Output the (x, y) coordinate of the center of the cell containing the given text.  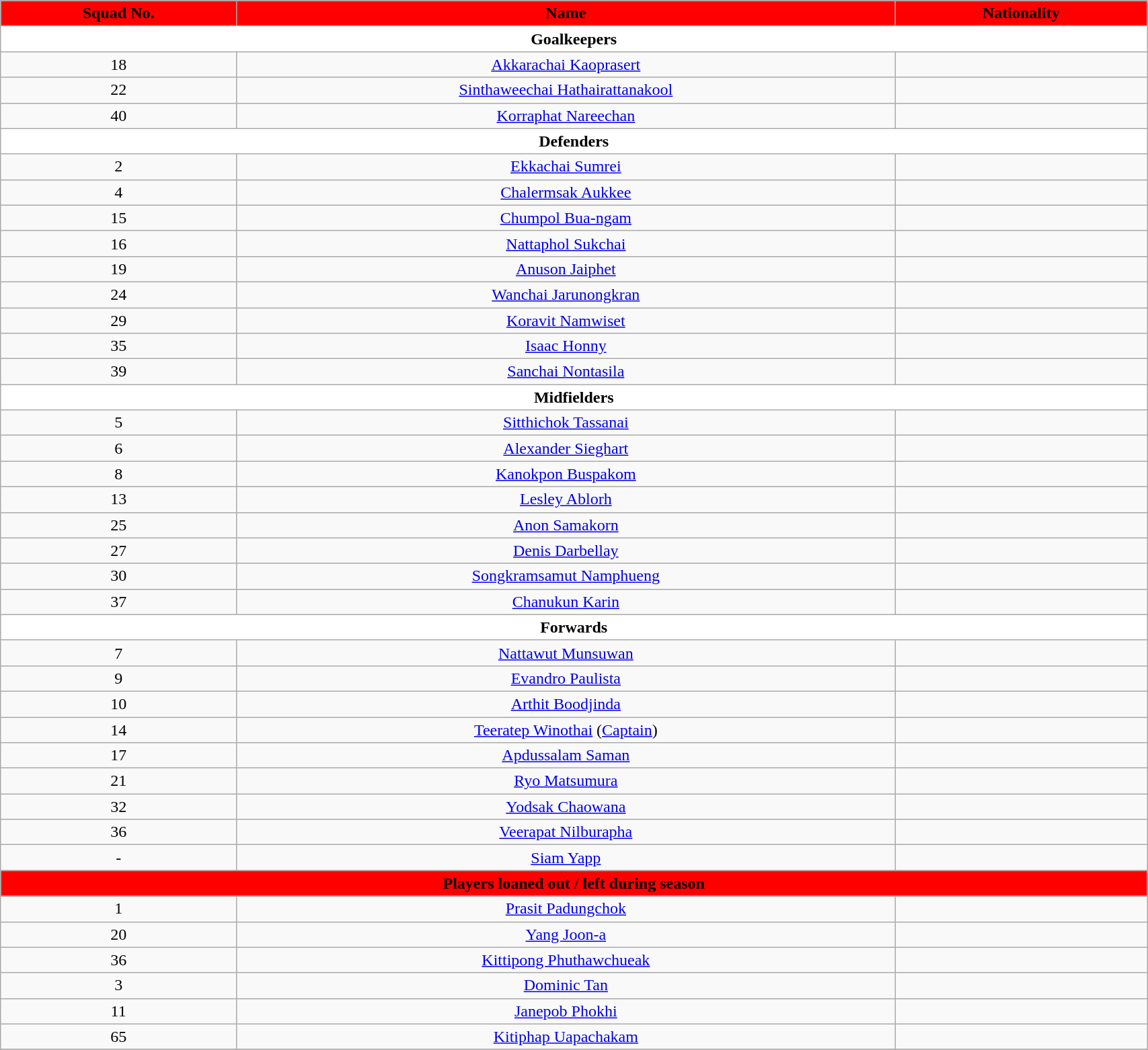
Songkramsamut Namphueng (566, 576)
39 (118, 372)
Alexander Sieghart (566, 448)
19 (118, 269)
Teeratep Winothai (Captain) (566, 729)
Players loaned out / left during season (574, 883)
Chumpol Bua-ngam (566, 218)
Anon Samakorn (566, 525)
Korraphat Nareechan (566, 116)
Forwards (574, 627)
Lesley Ablorh (566, 499)
Koravit Namwiset (566, 321)
Chalermsak Aukkee (566, 192)
24 (118, 294)
Denis Darbellay (566, 551)
Apdussalam Saman (566, 756)
30 (118, 576)
Anuson Jaiphet (566, 269)
7 (118, 653)
Ryo Matsumura (566, 781)
Evandro Paulista (566, 678)
- (118, 858)
29 (118, 321)
5 (118, 423)
35 (118, 346)
9 (118, 678)
1 (118, 909)
18 (118, 65)
Yodsak Chaowana (566, 807)
Nattaphol Sukchai (566, 243)
Akkarachai Kaoprasert (566, 65)
Goalkeepers (574, 39)
Defenders (574, 141)
11 (118, 1011)
27 (118, 551)
Veerapat Nilburapha (566, 832)
Midfielders (574, 397)
32 (118, 807)
Dominic Tan (566, 985)
2 (118, 167)
Ekkachai Sumrei (566, 167)
17 (118, 756)
25 (118, 525)
Siam Yapp (566, 858)
8 (118, 474)
22 (118, 90)
Wanchai Jarunongkran (566, 294)
Kittipong Phuthawchueak (566, 960)
15 (118, 218)
Arthit Boodjinda (566, 704)
16 (118, 243)
Janepob Phokhi (566, 1011)
6 (118, 448)
Nationality (1021, 13)
Yang Joon-a (566, 934)
Isaac Honny (566, 346)
Squad No. (118, 13)
Kanokpon Buspakom (566, 474)
Nattawut Munsuwan (566, 653)
37 (118, 602)
10 (118, 704)
Sanchai Nontasila (566, 372)
13 (118, 499)
Chanukun Karin (566, 602)
4 (118, 192)
40 (118, 116)
21 (118, 781)
Name (566, 13)
20 (118, 934)
65 (118, 1037)
Kitiphap Uapachakam (566, 1037)
Sinthaweechai Hathairattanakool (566, 90)
14 (118, 729)
Prasit Padungchok (566, 909)
Sitthichok Tassanai (566, 423)
3 (118, 985)
